Output the [X, Y] coordinate of the center of the cell containing the given text.  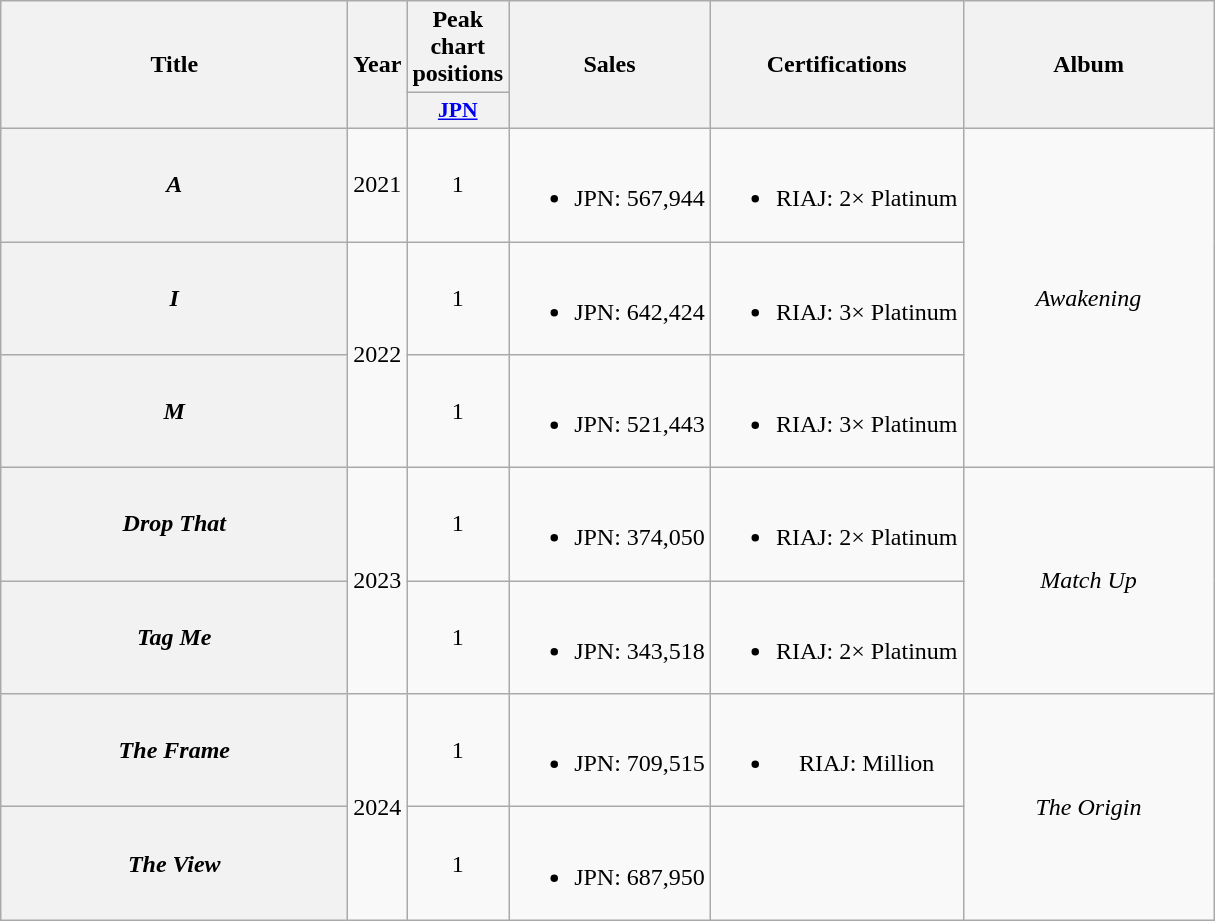
Title [174, 65]
Tag Me [174, 638]
2023 [378, 581]
JPN: 567,944 [610, 184]
JPN: 642,424 [610, 298]
Certifications [836, 65]
A [174, 184]
2024 [378, 807]
JPN: 343,518 [610, 638]
RIAJ: Million [836, 750]
JPN [458, 111]
The Frame [174, 750]
Peak chart positions [458, 47]
JPN: 687,950 [610, 864]
Match Up [1088, 581]
Sales [610, 65]
Year [378, 65]
2021 [378, 184]
JPN: 709,515 [610, 750]
I [174, 298]
2022 [378, 355]
M [174, 412]
The Origin [1088, 807]
Drop That [174, 524]
Awakening [1088, 298]
JPN: 374,050 [610, 524]
Album [1088, 65]
JPN: 521,443 [610, 412]
The View [174, 864]
